Scan for the cell matching the given text and deliver its [x, y] coordinate at center. 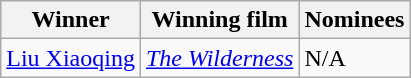
Winner [71, 20]
N/A [354, 58]
Winning film [219, 20]
Nominees [354, 20]
Liu Xiaoqing [71, 58]
The Wilderness [219, 58]
